Return the (x, y) coordinate for the center point of the cell that contains the specified text.  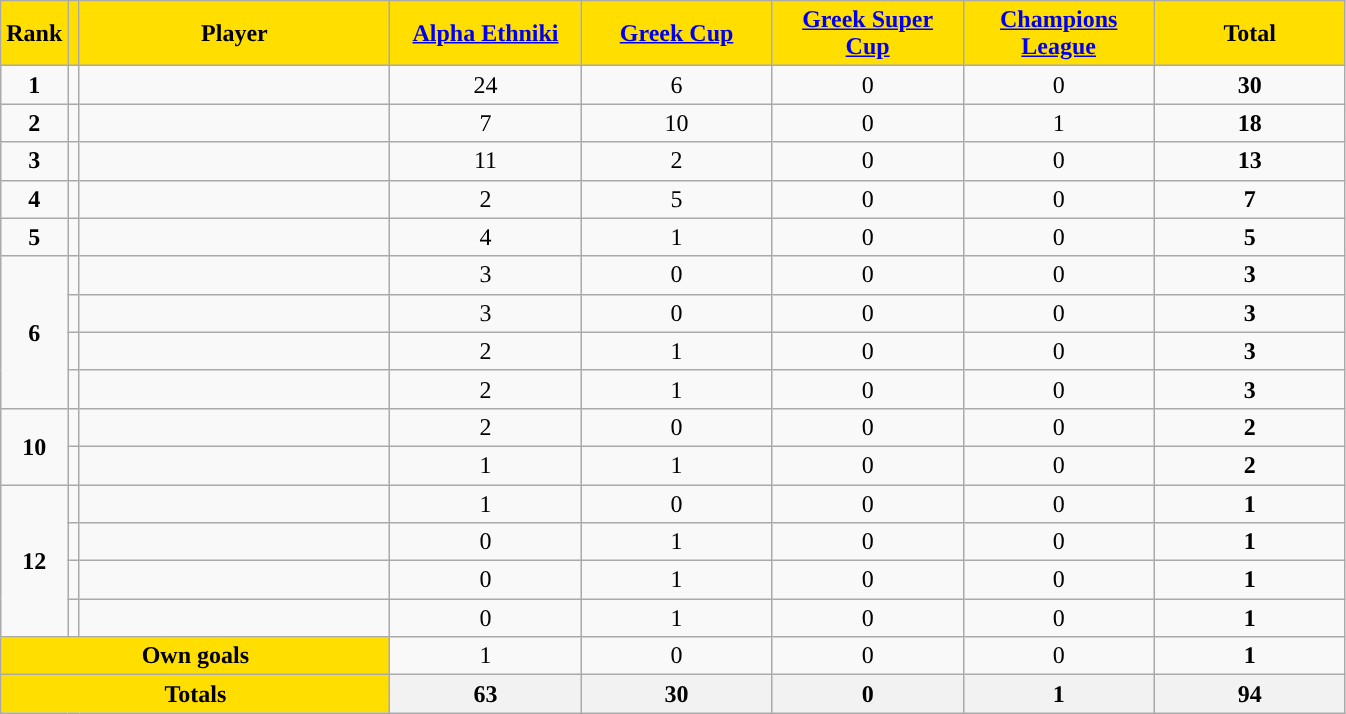
94 (1250, 694)
12 (34, 560)
Greek Super Cup (868, 34)
Own goals (196, 656)
Total (1250, 34)
63 (486, 694)
Totals (196, 694)
13 (1250, 161)
Rank (34, 34)
Champions League (1058, 34)
24 (486, 85)
Alpha Ethniki (486, 34)
Greek Cup (676, 34)
Player (234, 34)
11 (486, 161)
18 (1250, 123)
